Detect which cell encompasses the target text, then output its [X, Y] center coordinate. 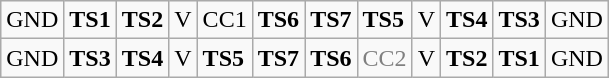
CC2 [384, 58]
CC1 [224, 20]
